Pinpoint the cell where the given text exists, returning its [x, y] midpoint coordinate. 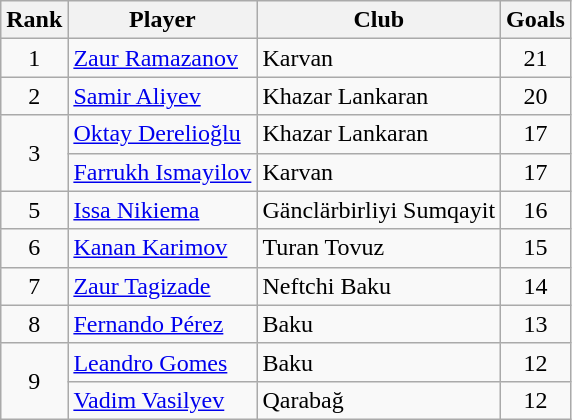
16 [536, 210]
Samir Aliyev [162, 96]
Fernando Pérez [162, 324]
Player [162, 20]
Goals [536, 20]
Rank [34, 20]
20 [536, 96]
9 [34, 381]
Qarabağ [379, 400]
Club [379, 20]
8 [34, 324]
Vadim Vasilyev [162, 400]
14 [536, 286]
Zaur Ramazanov [162, 58]
21 [536, 58]
7 [34, 286]
Gänclärbirliyi Sumqayit [379, 210]
Kanan Karimov [162, 248]
6 [34, 248]
15 [536, 248]
2 [34, 96]
13 [536, 324]
3 [34, 153]
Issa Nikiema [162, 210]
Turan Tovuz [379, 248]
1 [34, 58]
Neftchi Baku [379, 286]
5 [34, 210]
Oktay Derelioğlu [162, 134]
Leandro Gomes [162, 362]
Farrukh Ismayilov [162, 172]
Zaur Tagizade [162, 286]
